Extract the (X, Y) coordinate from the center of the cell holding the provided text.  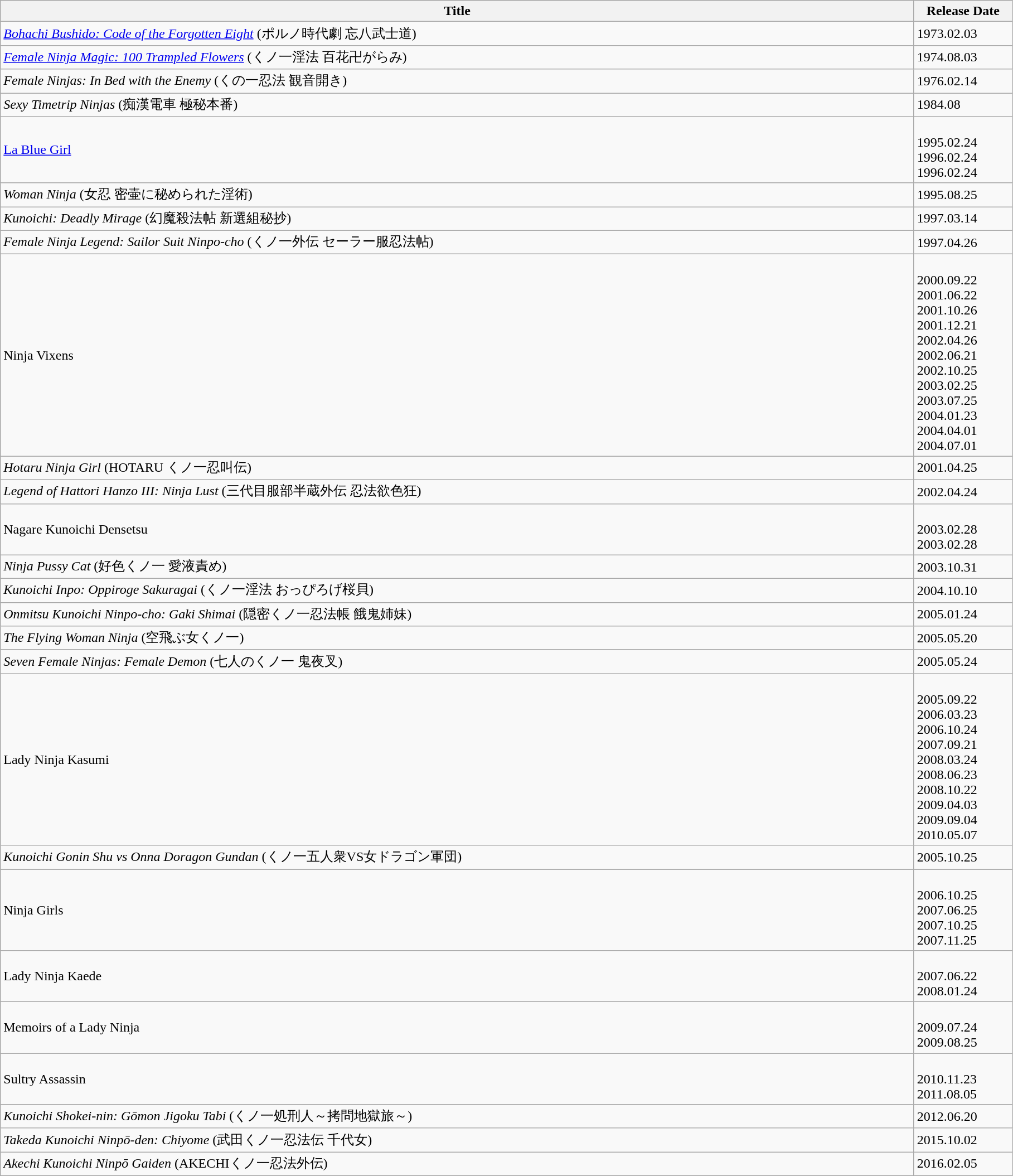
2007.06.222008.01.24 (963, 976)
2006.10.252007.06.252007.10.252007.11.25 (963, 909)
The Flying Woman Ninja (空飛ぶ女くノ一) (457, 638)
Kunoichi Inpo: Oppiroge Sakuragai (くノ一淫法 おっぴろげ桜貝) (457, 591)
Ninja Girls (457, 909)
Nagare Kunoichi Densetsu (457, 529)
Kunoichi: Deadly Mirage (幻魔殺法帖 新選組秘抄) (457, 219)
2015.10.02 (963, 1140)
Seven Female Ninjas: Female Demon (七人のくノ一 鬼夜叉) (457, 661)
Female Ninjas: In Bed with the Enemy (くの一忍法 観音開き) (457, 81)
Lady Ninja Kaede (457, 976)
2005.09.222006.03.232006.10.242007.09.212008.03.242008.06.232008.10.222009.04.032009.09.042010.05.07 (963, 759)
Ninja Pussy Cat (好色くノ一 愛液責め) (457, 567)
Bohachi Bushido: Code of the Forgotten Eight (ポルノ時代劇 忘八武士道) (457, 33)
2012.06.20 (963, 1116)
2002.04.24 (963, 492)
Female Ninja Magic: 100 Trampled Flowers (くノ一淫法 百花卍がらみ) (457, 57)
1995.08.25 (963, 195)
Hotaru Ninja Girl (HOTARU くノ一忍叫伝) (457, 468)
Sexy Timetrip Ninjas (痴漢電車 極秘本番) (457, 105)
2004.10.10 (963, 591)
2003.02.282003.02.28 (963, 529)
2010.11.232011.08.05 (963, 1079)
Ninja Vixens (457, 355)
Sultry Assassin (457, 1079)
Memoirs of a Lady Ninja (457, 1028)
Kunoichi Gonin Shu vs Onna Doragon Gundan (くノ一五人衆VS女ドラゴン軍団) (457, 858)
2005.05.24 (963, 661)
Takeda Kunoichi Ninpō-den: Chiyome (武田くノ一忍法伝 千代女) (457, 1140)
1974.08.03 (963, 57)
1973.02.03 (963, 33)
Release Date (963, 11)
2016.02.05 (963, 1164)
2009.07.242009.08.25 (963, 1028)
La Blue Girl (457, 149)
2005.01.24 (963, 614)
Title (457, 11)
2005.10.25 (963, 858)
2000.09.222001.06.222001.10.262001.12.212002.04.262002.06.212002.10.252003.02.252003.07.252004.01.232004.04.012004.07.01 (963, 355)
Akechi Kunoichi Ninpō Gaiden (AKECHIくノ一忍法外伝) (457, 1164)
1997.04.26 (963, 242)
2001.04.25 (963, 468)
2003.10.31 (963, 567)
Onmitsu Kunoichi Ninpo-cho: Gaki Shimai (隠密くノ一忍法帳 餓鬼姉妹) (457, 614)
Kunoichi Shokei-nin: Gōmon Jigoku Tabi (くノ一処刑人～拷問地獄旅～) (457, 1116)
Lady Ninja Kasumi (457, 759)
Legend of Hattori Hanzo III: Ninja Lust (三代目服部半蔵外伝 忍法欲色狂) (457, 492)
2005.05.20 (963, 638)
1976.02.14 (963, 81)
1997.03.14 (963, 219)
1995.02.241996.02.241996.02.24 (963, 149)
Woman Ninja (女忍 密壷に秘められた淫術) (457, 195)
1984.08 (963, 105)
Female Ninja Legend: Sailor Suit Ninpo-cho (くノ一外伝 セーラー服忍法帖) (457, 242)
